Provide the [x, y] coordinate of the cell's center where the given text is located.  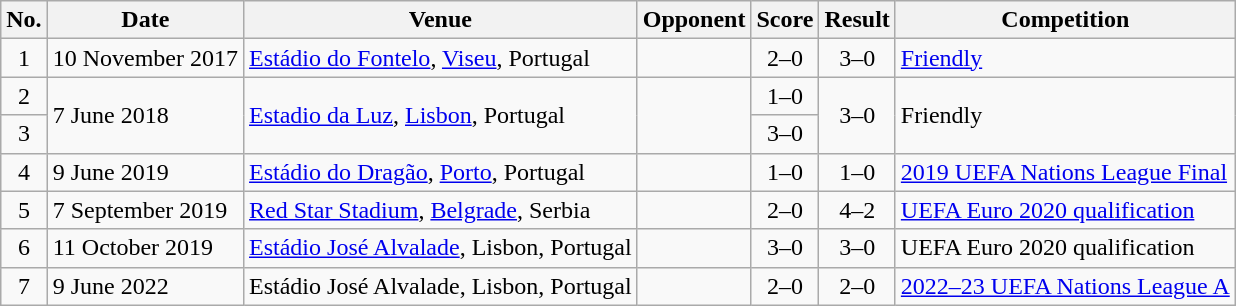
2 [24, 96]
2022–23 UEFA Nations League A [1065, 286]
Estadio da Luz, Lisbon, Portugal [441, 115]
4 [24, 172]
Estádio do Fontelo, Viseu, Portugal [441, 58]
10 November 2017 [145, 58]
Venue [441, 20]
3 [24, 134]
Date [145, 20]
9 June 2019 [145, 172]
7 September 2019 [145, 210]
Estádio do Dragão, Porto, Portugal [441, 172]
Red Star Stadium, Belgrade, Serbia [441, 210]
1 [24, 58]
7 June 2018 [145, 115]
11 October 2019 [145, 248]
Opponent [694, 20]
6 [24, 248]
4–2 [857, 210]
No. [24, 20]
Result [857, 20]
Score [785, 20]
9 June 2022 [145, 286]
2019 UEFA Nations League Final [1065, 172]
7 [24, 286]
Competition [1065, 20]
5 [24, 210]
